Detect which cell encompasses the target text, then output its [x, y] center coordinate. 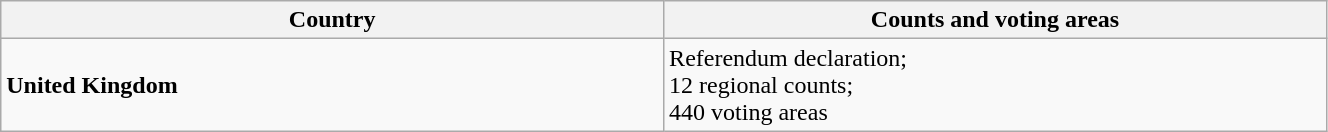
Country [332, 20]
Referendum declaration;12 regional counts;440 voting areas [996, 85]
United Kingdom [332, 85]
Counts and voting areas [996, 20]
